Output the [X, Y] coordinate of the center of the cell containing the given text.  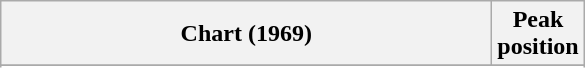
Peakposition [538, 34]
Chart (1969) [246, 34]
